Extract the [x, y] coordinate from the center of the cell holding the provided text.  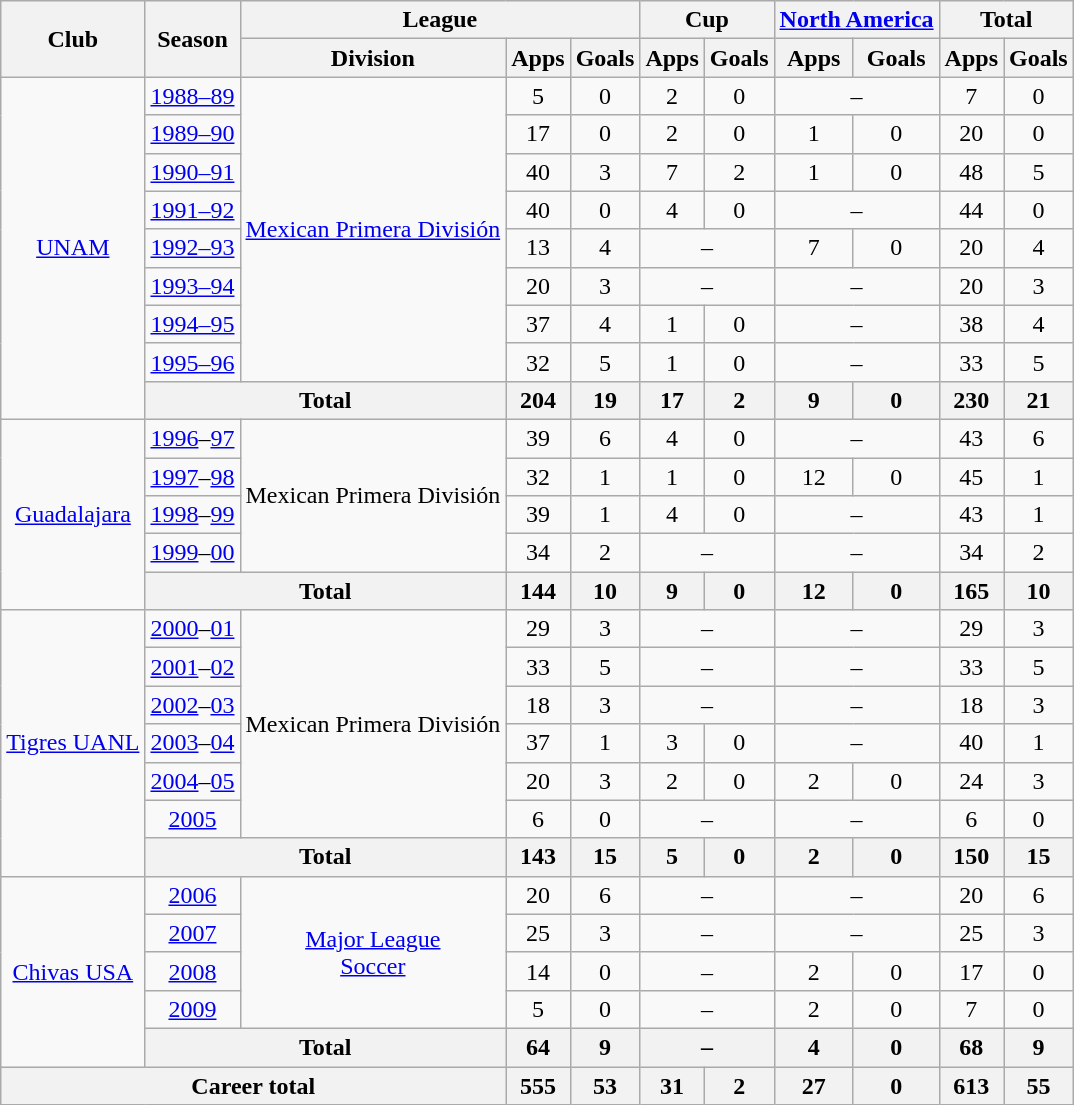
1997–98 [192, 477]
2007 [192, 933]
2005 [192, 819]
Division [373, 58]
Cup [707, 20]
2003–04 [192, 743]
1995–96 [192, 362]
1996–97 [192, 438]
2009 [192, 1009]
North America [856, 20]
64 [538, 1047]
2006 [192, 895]
204 [538, 400]
53 [605, 1085]
230 [971, 400]
Season [192, 39]
24 [971, 781]
Career total [254, 1085]
1989–90 [192, 134]
144 [538, 591]
1999–00 [192, 553]
1991–92 [192, 210]
2001–02 [192, 667]
Chivas USA [73, 971]
2004–05 [192, 781]
Tigres UANL [73, 743]
1994–95 [192, 324]
2000–01 [192, 629]
Club [73, 39]
38 [971, 324]
Major LeagueSoccer [373, 952]
UNAM [73, 248]
1998–99 [192, 515]
1992–93 [192, 248]
1993–94 [192, 286]
613 [971, 1085]
21 [1039, 400]
2008 [192, 971]
1988–89 [192, 96]
31 [672, 1085]
27 [814, 1085]
Guadalajara [73, 514]
165 [971, 591]
League [440, 20]
19 [605, 400]
555 [538, 1085]
44 [971, 210]
68 [971, 1047]
48 [971, 172]
150 [971, 857]
45 [971, 477]
55 [1039, 1085]
13 [538, 248]
143 [538, 857]
1990–91 [192, 172]
14 [538, 971]
2002–03 [192, 705]
